Return [X, Y] of the center of cell containing provided text 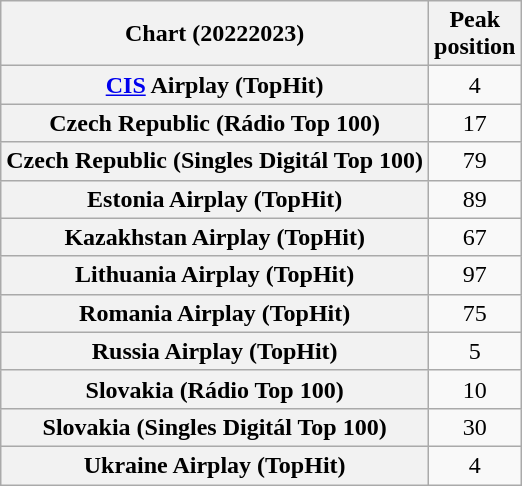
75 [475, 313]
17 [475, 123]
Peakposition [475, 34]
79 [475, 161]
5 [475, 351]
Slovakia (Rádio Top 100) [215, 389]
10 [475, 389]
97 [475, 275]
Slovakia (Singles Digitál Top 100) [215, 427]
30 [475, 427]
67 [475, 237]
Chart (20222023) [215, 34]
Russia Airplay (TopHit) [215, 351]
Ukraine Airplay (TopHit) [215, 465]
Lithuania Airplay (TopHit) [215, 275]
Estonia Airplay (TopHit) [215, 199]
CIS Airplay (TopHit) [215, 85]
Czech Republic (Singles Digitál Top 100) [215, 161]
Romania Airplay (TopHit) [215, 313]
89 [475, 199]
Czech Republic (Rádio Top 100) [215, 123]
Kazakhstan Airplay (TopHit) [215, 237]
